Extract the [X, Y] coordinate from the center of the cell holding the provided text.  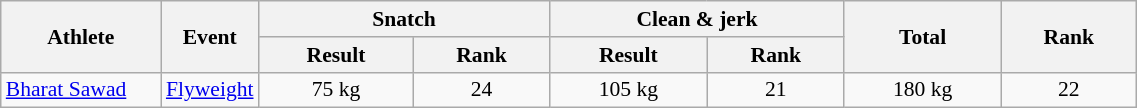
Event [210, 36]
22 [1069, 90]
75 kg [336, 90]
180 kg [922, 90]
105 kg [629, 90]
Clean & jerk [698, 19]
Athlete [81, 36]
21 [776, 90]
Snatch [404, 19]
Flyweight [210, 90]
24 [481, 90]
Total [922, 36]
Bharat Sawad [81, 90]
